Search for the cell housing the specified text and yield its [X, Y] center coordinate. 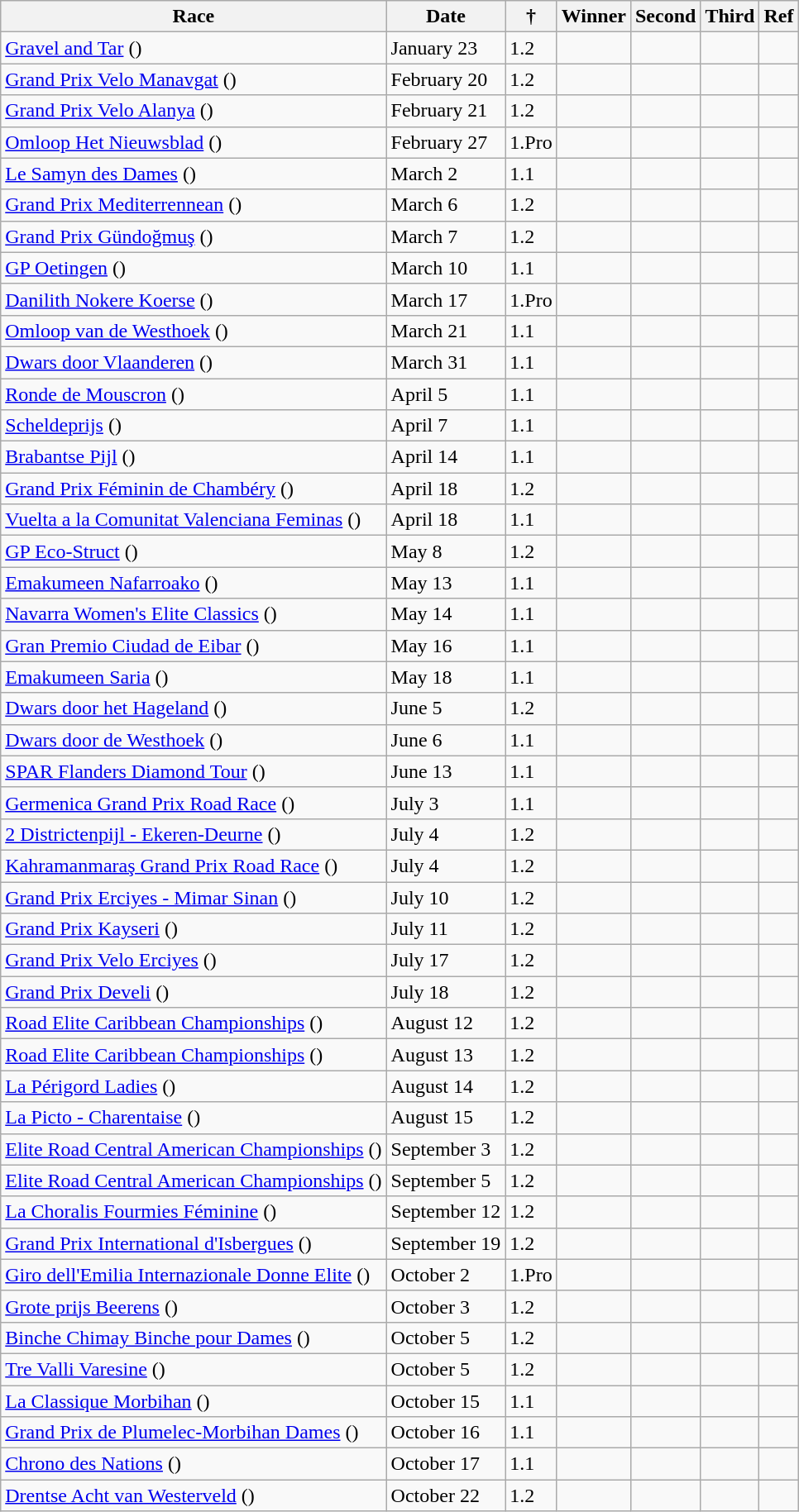
April 14 [446, 457]
La Périgord Ladies () [194, 1086]
May 14 [446, 614]
October 3 [446, 1306]
October 17 [446, 1464]
October 22 [446, 1495]
Vuelta a la Comunitat Valenciana Feminas () [194, 520]
Le Samyn des Dames () [194, 174]
Grand Prix International d'Isbergues () [194, 1243]
Winner [594, 17]
Grand Prix Féminin de Chambéry () [194, 489]
La Classique Morbihan () [194, 1401]
Grand Prix Mediterrennean () [194, 205]
April 5 [446, 394]
August 12 [446, 1023]
SPAR Flanders Diamond Tour () [194, 771]
July 11 [446, 929]
January 23 [446, 48]
March 21 [446, 331]
Danilith Nokere Koerse () [194, 299]
Navarra Women's Elite Classics () [194, 614]
Kahramanmaraş Grand Prix Road Race () [194, 866]
Grote prijs Beerens () [194, 1306]
June 5 [446, 708]
Grand Prix Develi () [194, 992]
February 21 [446, 111]
February 20 [446, 79]
Third [730, 17]
La Picto - Charentaise () [194, 1118]
March 17 [446, 299]
Drentse Acht van Westerveld () [194, 1495]
May 18 [446, 677]
February 27 [446, 142]
August 13 [446, 1055]
July 17 [446, 961]
Dwars door Vlaanderen () [194, 362]
Race [194, 17]
Grand Prix Velo Manavgat () [194, 79]
Omloop Het Nieuwsblad () [194, 142]
Scheldeprijs () [194, 426]
Ref [779, 17]
July 10 [446, 897]
June 6 [446, 740]
† [531, 17]
August 15 [446, 1118]
July 18 [446, 992]
Giro dell'Emilia Internazionale Donne Elite () [194, 1275]
Ronde de Mouscron () [194, 394]
Emakumeen Nafarroako () [194, 583]
May 13 [446, 583]
Grand Prix Gündoğmuş () [194, 236]
Gravel and Tar () [194, 48]
May 8 [446, 551]
September 12 [446, 1212]
Brabantse Pijl () [194, 457]
July 3 [446, 803]
September 3 [446, 1149]
Binche Chimay Binche pour Dames () [194, 1338]
Omloop van de Westhoek () [194, 331]
October 16 [446, 1433]
GP Oetingen () [194, 268]
2 Districtenpijl - Ekeren-Deurne () [194, 834]
March 31 [446, 362]
March 2 [446, 174]
June 13 [446, 771]
Grand Prix Kayseri () [194, 929]
March 6 [446, 205]
March 7 [446, 236]
March 10 [446, 268]
Grand Prix de Plumelec-Morbihan Dames () [194, 1433]
La Choralis Fourmies Féminine () [194, 1212]
October 2 [446, 1275]
Tre Valli Varesine () [194, 1369]
Gran Premio Ciudad de Eibar () [194, 646]
Dwars door het Hageland () [194, 708]
September 19 [446, 1243]
Grand Prix Velo Alanya () [194, 111]
Germenica Grand Prix Road Race () [194, 803]
Date [446, 17]
October 15 [446, 1401]
Grand Prix Velo Erciyes () [194, 961]
Emakumeen Saria () [194, 677]
September 5 [446, 1181]
Grand Prix Erciyes - Mimar Sinan () [194, 897]
GP Eco-Struct () [194, 551]
Second [665, 17]
August 14 [446, 1086]
April 7 [446, 426]
May 16 [446, 646]
Chrono des Nations () [194, 1464]
Dwars door de Westhoek () [194, 740]
